Extract the [X, Y] coordinate from the center of the cell holding the provided text.  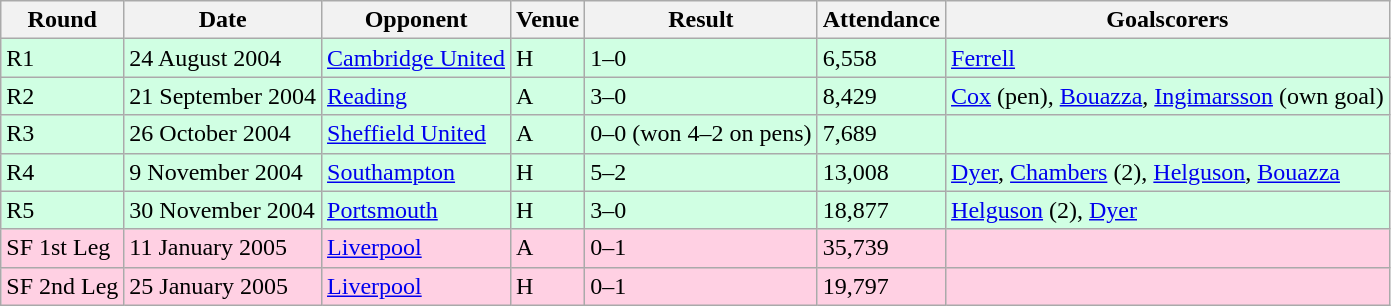
R3 [62, 134]
Dyer, Chambers (2), Helguson, Bouazza [1168, 172]
Ferrell [1168, 58]
25 January 2005 [223, 286]
5–2 [701, 172]
Cox (pen), Bouazza, Ingimarsson (own goal) [1168, 96]
Attendance [881, 20]
8,429 [881, 96]
Cambridge United [416, 58]
Result [701, 20]
1–0 [701, 58]
SF 1st Leg [62, 248]
R1 [62, 58]
9 November 2004 [223, 172]
26 October 2004 [223, 134]
Southampton [416, 172]
R5 [62, 210]
19,797 [881, 286]
R4 [62, 172]
Sheffield United [416, 134]
Venue [548, 20]
Round [62, 20]
7,689 [881, 134]
Portsmouth [416, 210]
SF 2nd Leg [62, 286]
35,739 [881, 248]
21 September 2004 [223, 96]
24 August 2004 [223, 58]
13,008 [881, 172]
6,558 [881, 58]
0–0 (won 4–2 on pens) [701, 134]
Helguson (2), Dyer [1168, 210]
30 November 2004 [223, 210]
11 January 2005 [223, 248]
Goalscorers [1168, 20]
Opponent [416, 20]
R2 [62, 96]
18,877 [881, 210]
Reading [416, 96]
Date [223, 20]
